Search for the cell housing the specified text and yield its (X, Y) center coordinate. 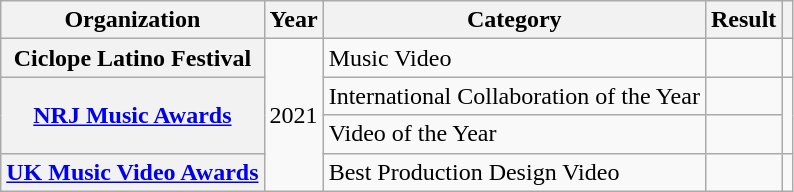
Ciclope Latino Festival (132, 58)
NRJ Music Awards (132, 115)
Best Production Design Video (514, 172)
Year (294, 20)
Organization (132, 20)
UK Music Video Awards (132, 172)
Video of the Year (514, 134)
Result (743, 20)
2021 (294, 115)
Category (514, 20)
Music Video (514, 58)
International Collaboration of the Year (514, 96)
